Locate the cell with the specified text and output its [x, y] center coordinate. 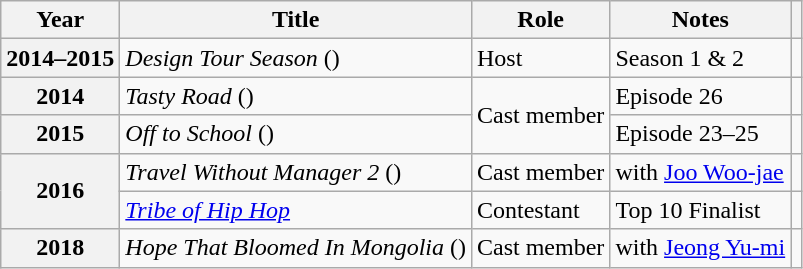
Design Tour Season () [296, 58]
with Joo Woo-jae [700, 172]
Travel Without Manager 2 () [296, 172]
Notes [700, 20]
Host [540, 58]
Episode 23–25 [700, 134]
Off to School () [296, 134]
2018 [60, 248]
Episode 26 [700, 96]
Tribe of Hip Hop [296, 210]
with Jeong Yu-mi [700, 248]
2014–2015 [60, 58]
Contestant [540, 210]
2016 [60, 191]
Top 10 Finalist [700, 210]
2014 [60, 96]
Year [60, 20]
Hope That Bloomed In Mongolia () [296, 248]
Season 1 & 2 [700, 58]
Tasty Road () [296, 96]
Role [540, 20]
2015 [60, 134]
Title [296, 20]
